From the cell containing the given text, extract its center point as [x, y] coordinate. 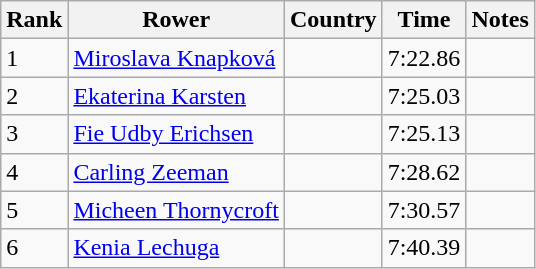
Rower [176, 20]
7:40.39 [424, 248]
Time [424, 20]
Rank [34, 20]
5 [34, 210]
1 [34, 58]
Fie Udby Erichsen [176, 134]
Miroslava Knapková [176, 58]
Kenia Lechuga [176, 248]
Country [333, 20]
7:22.86 [424, 58]
Micheen Thornycroft [176, 210]
7:25.13 [424, 134]
7:25.03 [424, 96]
6 [34, 248]
2 [34, 96]
7:28.62 [424, 172]
Ekaterina Karsten [176, 96]
Notes [500, 20]
4 [34, 172]
3 [34, 134]
Carling Zeeman [176, 172]
7:30.57 [424, 210]
